Provide the (X, Y) coordinate of the cell's center where the given text is located.  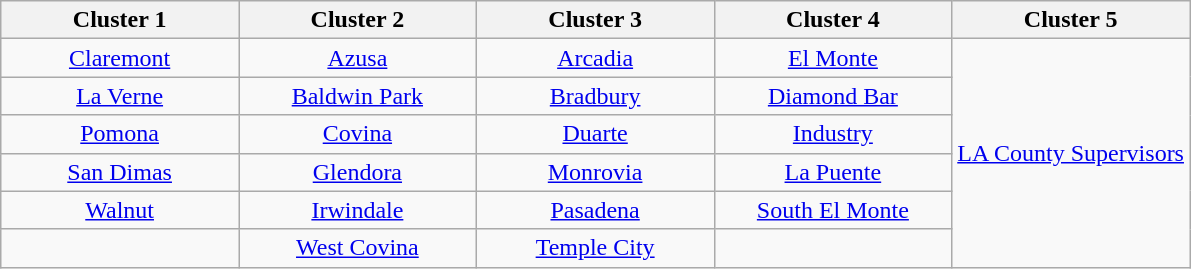
La Verne (120, 96)
Cluster 5 (1071, 20)
Baldwin Park (357, 96)
Bradbury (595, 96)
Cluster 1 (120, 20)
El Monte (833, 58)
Irwindale (357, 210)
Monrovia (595, 172)
LA County Supervisors (1071, 153)
Cluster 2 (357, 20)
Covina (357, 134)
Cluster 3 (595, 20)
Industry (833, 134)
Pasadena (595, 210)
La Puente (833, 172)
Duarte (595, 134)
Walnut (120, 210)
Temple City (595, 248)
Azusa (357, 58)
Diamond Bar (833, 96)
Claremont (120, 58)
Pomona (120, 134)
Arcadia (595, 58)
Glendora (357, 172)
San Dimas (120, 172)
South El Monte (833, 210)
West Covina (357, 248)
Cluster 4 (833, 20)
